Detect which cell encompasses the target text, then output its (X, Y) center coordinate. 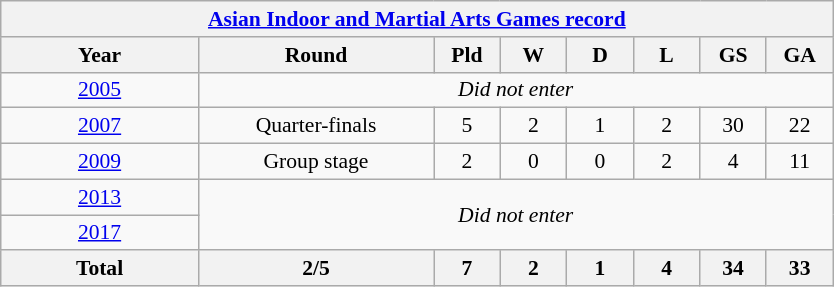
5 (468, 126)
W (534, 55)
Quarter-finals (316, 126)
Year (100, 55)
30 (734, 126)
GS (734, 55)
2009 (100, 162)
22 (800, 126)
Group stage (316, 162)
33 (800, 269)
7 (468, 269)
GA (800, 55)
Round (316, 55)
2017 (100, 233)
Asian Indoor and Martial Arts Games record (417, 19)
Total (100, 269)
L (666, 55)
2013 (100, 197)
34 (734, 269)
Pld (468, 55)
11 (800, 162)
D (600, 55)
2007 (100, 126)
2/5 (316, 269)
2005 (100, 90)
